For the text-containing cell, return its midpoint in (x, y) coordinate format. 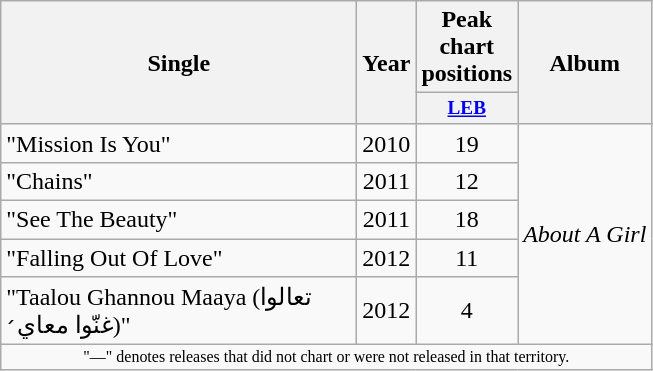
12 (467, 182)
Album (585, 63)
LEB (467, 109)
"Falling Out Of Love" (179, 258)
"Mission Is You" (179, 143)
"See The Beauty" (179, 220)
"—" denotes releases that did not chart or were not released in that territory. (326, 357)
Single (179, 63)
About A Girl (585, 234)
19 (467, 143)
18 (467, 220)
"Chains" (179, 182)
"Taalou Ghannou Maaya (تعالوا غنّوا معاي׳)" (179, 311)
Year (386, 63)
11 (467, 258)
2010 (386, 143)
Peak chart positions (467, 47)
4 (467, 311)
